Identify which cell holds the provided text, then report its [X, Y] central coordinate. 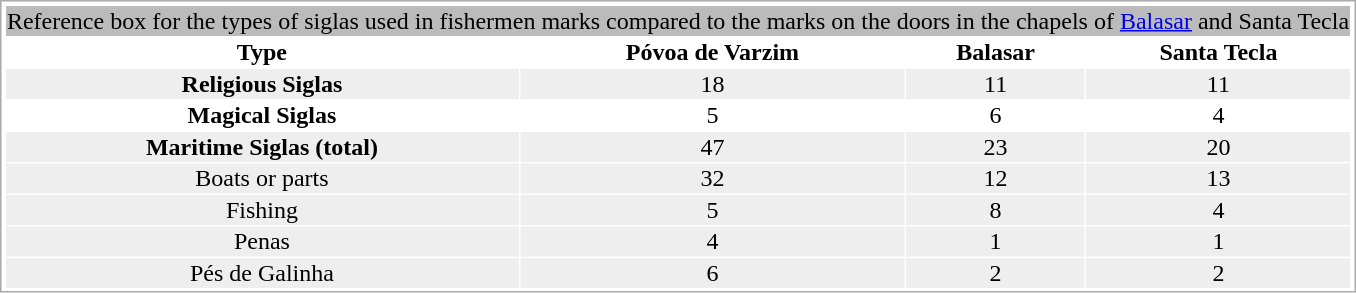
Magical Siglas [262, 115]
Maritime Siglas (total) [262, 146]
47 [712, 146]
Penas [262, 241]
Type [262, 52]
8 [995, 209]
20 [1218, 146]
Reference box for the types of siglas used in fishermen marks compared to the marks on the doors in the chapels of Balasar and Santa Tecla [678, 20]
23 [995, 146]
13 [1218, 178]
Religious Siglas [262, 83]
12 [995, 178]
Santa Tecla [1218, 52]
32 [712, 178]
18 [712, 83]
Fishing [262, 209]
Pés de Galinha [262, 272]
Balasar [995, 52]
Póvoa de Varzim [712, 52]
Boats or parts [262, 178]
